Provide the (x, y) coordinate of the cell's center where the given text is located.  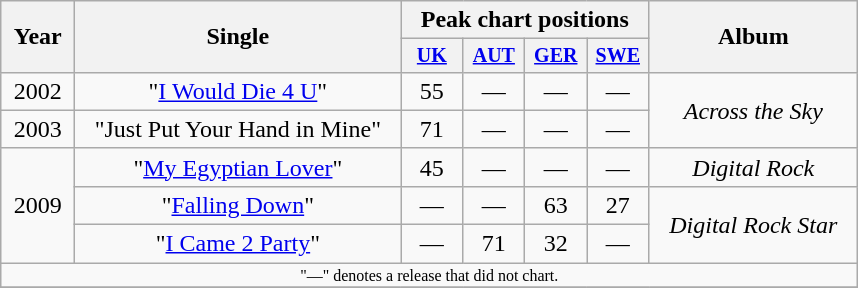
Single (238, 37)
63 (556, 205)
"—" denotes a release that did not chart. (430, 275)
2009 (38, 205)
"Just Put Your Hand in Mine" (238, 129)
UK (432, 56)
"I Came 2 Party" (238, 244)
GER (556, 56)
"I Would Die 4 U" (238, 91)
Digital Rock (754, 167)
Album (754, 37)
Peak chart positions (525, 20)
"My Egyptian Lover" (238, 167)
27 (618, 205)
2003 (38, 129)
Year (38, 37)
32 (556, 244)
Digital Rock Star (754, 224)
2002 (38, 91)
45 (432, 167)
SWE (618, 56)
55 (432, 91)
Across the Sky (754, 110)
AUT (494, 56)
"Falling Down" (238, 205)
